Identify which cell holds the provided text, then report its (x, y) central coordinate. 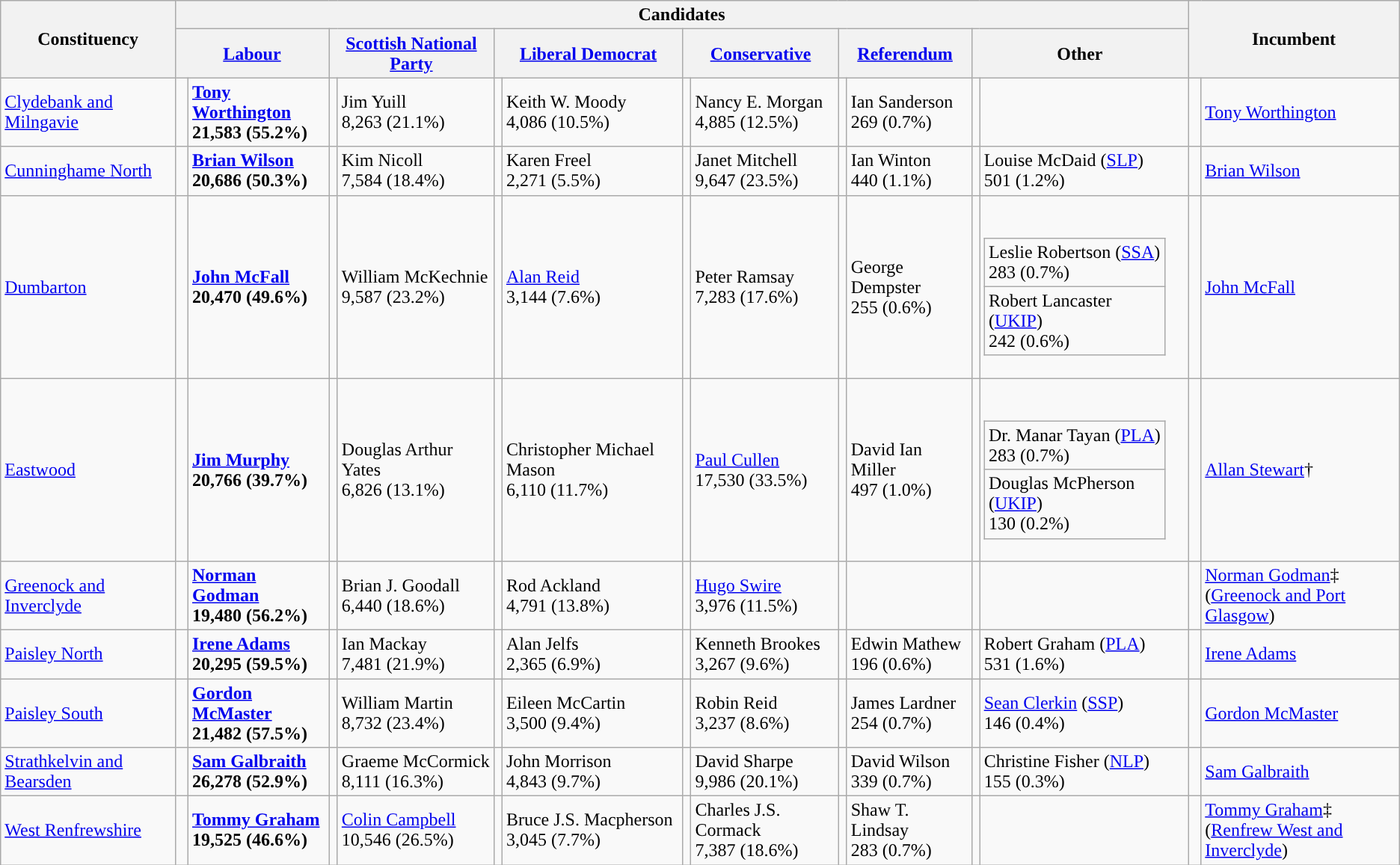
Irene Adams (1301, 653)
Christopher Michael Mason6,110 (11.7%) (592, 470)
Shaw T. Lindsay283 (0.7%) (909, 831)
Strathkelvin and Bearsden (88, 772)
Irene Adams20,295 (59.5%) (258, 653)
Norman Godman19,480 (56.2%) (258, 595)
Referendum (905, 54)
William McKechnie9,587 (23.2%) (416, 287)
Leslie Robertson (SSA)283 (0.7%) (1075, 262)
Christine Fisher (NLP)155 (0.3%) (1084, 772)
Rod Ackland4,791 (13.8%) (592, 595)
Ian Sanderson269 (0.7%) (909, 112)
Brian Wilson (1301, 170)
Scottish National Party (411, 54)
Robert Graham (PLA)531 (1.6%) (1084, 653)
Gordon McMaster (1301, 713)
Sam Galbraith26,278 (52.9%) (258, 772)
Paisley South (88, 713)
Kim Nicoll7,584 (18.4%) (416, 170)
Constituency (88, 39)
Tommy Graham‡(Renfrew West and Inverclyde) (1301, 831)
Norman Godman‡(Greenock and Port Glasgow) (1301, 595)
Greenock and Inverclyde (88, 595)
Hugo Swire3,976 (11.5%) (764, 595)
Dumbarton (88, 287)
Sam Galbraith (1301, 772)
Colin Campbell10,546 (26.5%) (416, 831)
Cunninghame North (88, 170)
Other (1080, 54)
Brian J. Goodall6,440 (18.6%) (416, 595)
Jim Yuill8,263 (21.1%) (416, 112)
Dr. Manar Tayan (PLA)283 (0.7%) Douglas McPherson (UKIP)130 (0.2%) (1084, 470)
Janet Mitchell9,647 (23.5%) (764, 170)
Dr. Manar Tayan (PLA)283 (0.7%) (1075, 446)
Kenneth Brookes3,267 (9.6%) (764, 653)
Keith W. Moody4,086 (10.5%) (592, 112)
Douglas McPherson (UKIP)130 (0.2%) (1075, 504)
James Lardner254 (0.7%) (909, 713)
Paisley North (88, 653)
Eastwood (88, 470)
Alan Jelfs2,365 (6.9%) (592, 653)
Robert Lancaster (UKIP)242 (0.6%) (1075, 321)
Liberal Democrat (588, 54)
John McFall20,470 (49.6%) (258, 287)
David Sharpe9,986 (20.1%) (764, 772)
Edwin Mathew196 (0.6%) (909, 653)
Candidates (681, 15)
Sean Clerkin (SSP)146 (0.4%) (1084, 713)
Incumbent (1294, 39)
Allan Stewart† (1301, 470)
Graeme McCormick8,111 (16.3%) (416, 772)
William Martin8,732 (23.4%) (416, 713)
Eileen McCartin3,500 (9.4%) (592, 713)
Brian Wilson20,686 (50.3%) (258, 170)
Alan Reid3,144 (7.6%) (592, 287)
Nancy E. Morgan4,885 (12.5%) (764, 112)
Douglas Arthur Yates6,826 (13.1%) (416, 470)
Karen Freel2,271 (5.5%) (592, 170)
Labour (251, 54)
Leslie Robertson (SSA)283 (0.7%) Robert Lancaster (UKIP)242 (0.6%) (1084, 287)
John McFall (1301, 287)
Tony Worthington21,583 (55.2%) (258, 112)
West Renfrewshire (88, 831)
Louise McDaid (SLP)501 (1.2%) (1084, 170)
Ian Mackay7,481 (21.9%) (416, 653)
Ian Winton440 (1.1%) (909, 170)
David Ian Miller497 (1.0%) (909, 470)
Paul Cullen17,530 (33.5%) (764, 470)
Gordon McMaster21,482 (57.5%) (258, 713)
David Wilson339 (0.7%) (909, 772)
Charles J.S. Cormack7,387 (18.6%) (764, 831)
Jim Murphy20,766 (39.7%) (258, 470)
Conservative (761, 54)
Clydebank and Milngavie (88, 112)
John Morrison4,843 (9.7%) (592, 772)
George Dempster255 (0.6%) (909, 287)
Tommy Graham19,525 (46.6%) (258, 831)
Peter Ramsay7,283 (17.6%) (764, 287)
Bruce J.S. Macpherson3,045 (7.7%) (592, 831)
Robin Reid3,237 (8.6%) (764, 713)
Tony Worthington (1301, 112)
